For the text-containing cell, return its midpoint in (x, y) coordinate format. 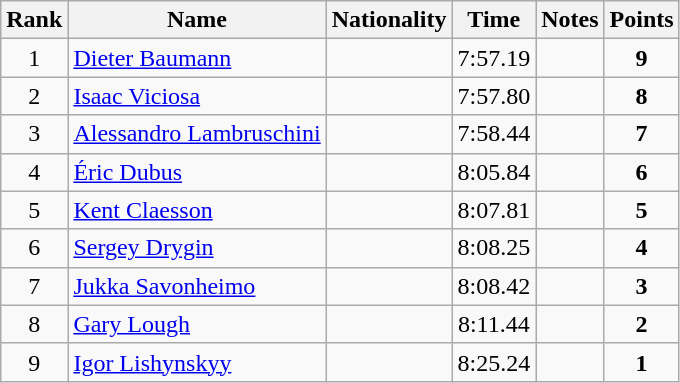
8:07.81 (494, 210)
Alessandro Lambruschini (197, 134)
8:05.84 (494, 172)
8:11.44 (494, 324)
7:57.19 (494, 58)
7:58.44 (494, 134)
8:08.25 (494, 248)
Kent Claesson (197, 210)
Gary Lough (197, 324)
Rank (34, 20)
Time (494, 20)
Isaac Viciosa (197, 96)
7:57.80 (494, 96)
Igor Lishynskyy (197, 362)
Éric Dubus (197, 172)
Jukka Savonheimo (197, 286)
Notes (570, 20)
Dieter Baumann (197, 58)
8:25.24 (494, 362)
Points (642, 20)
Sergey Drygin (197, 248)
Nationality (389, 20)
8:08.42 (494, 286)
Name (197, 20)
